Find where the given text appears and provide that cell's center as (x, y) coordinate. 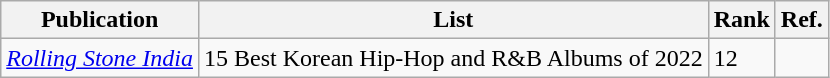
12 (742, 58)
Rolling Stone India (100, 58)
List (453, 20)
Rank (742, 20)
15 Best Korean Hip-Hop and R&B Albums of 2022 (453, 58)
Ref. (802, 20)
Publication (100, 20)
